Return [X, Y] of the center of cell containing provided text 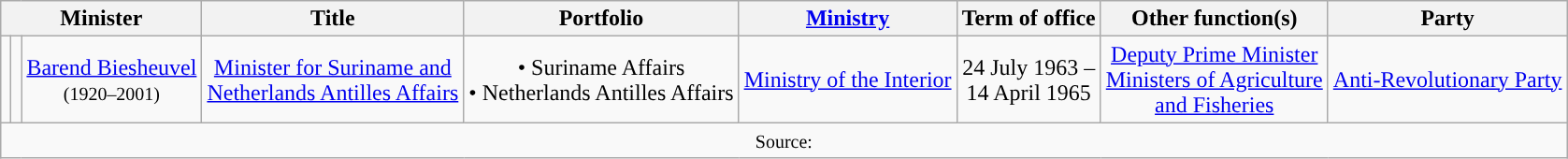
Title [333, 19]
Ministry of the Interior [847, 79]
Deputy Prime Minister Ministers of Agriculture and Fisheries [1214, 79]
Ministry [847, 19]
Minister [101, 19]
Anti-Revolutionary Party [1447, 79]
Portfolio [601, 19]
Party [1447, 19]
Minister for Suriname and Netherlands Antilles Affairs [333, 79]
24 July 1963 – 14 April 1965 [1029, 79]
Source: [784, 140]
Other function(s) [1214, 19]
Barend Biesheuvel (1920–2001) [112, 79]
Term of office [1029, 19]
• Suriname Affairs • Netherlands Antilles Affairs [601, 79]
